Return (X, Y) of the center of cell containing provided text 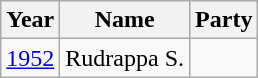
Rudrappa S. (125, 58)
Party (224, 20)
Name (125, 20)
1952 (30, 58)
Year (30, 20)
